Scan for the cell matching the given text and deliver its [x, y] coordinate at center. 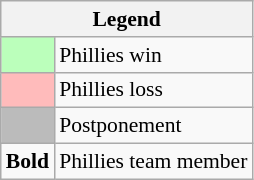
Legend [127, 19]
Phillies win [153, 55]
Phillies loss [153, 90]
Postponement [153, 126]
Phillies team member [153, 162]
Bold [28, 162]
